Return the [x, y] coordinate for the center point of the cell that contains the specified text.  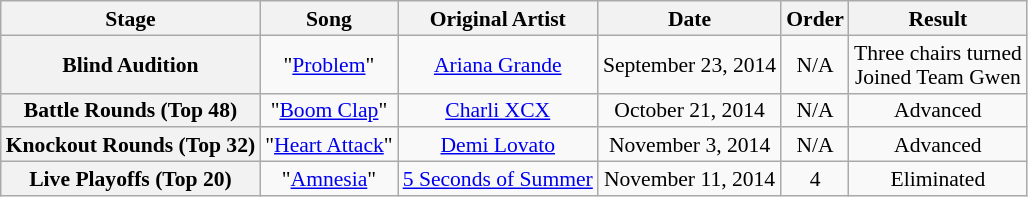
Knockout Rounds (Top 32) [130, 145]
"Problem" [328, 64]
Charli XCX [498, 110]
October 21, 2014 [690, 110]
5 Seconds of Summer [498, 179]
"Amnesia" [328, 179]
Demi Lovato [498, 145]
Blind Audition [130, 64]
Ariana Grande [498, 64]
Stage [130, 18]
Three chairs turnedJoined Team Gwen [938, 64]
Song [328, 18]
Result [938, 18]
Battle Rounds (Top 48) [130, 110]
Live Playoffs (Top 20) [130, 179]
"Heart Attack" [328, 145]
November 11, 2014 [690, 179]
"Boom Clap" [328, 110]
November 3, 2014 [690, 145]
September 23, 2014 [690, 64]
Eliminated [938, 179]
Order [815, 18]
4 [815, 179]
Original Artist [498, 18]
Date [690, 18]
